Output the (X, Y) coordinate of the center of the cell containing the given text.  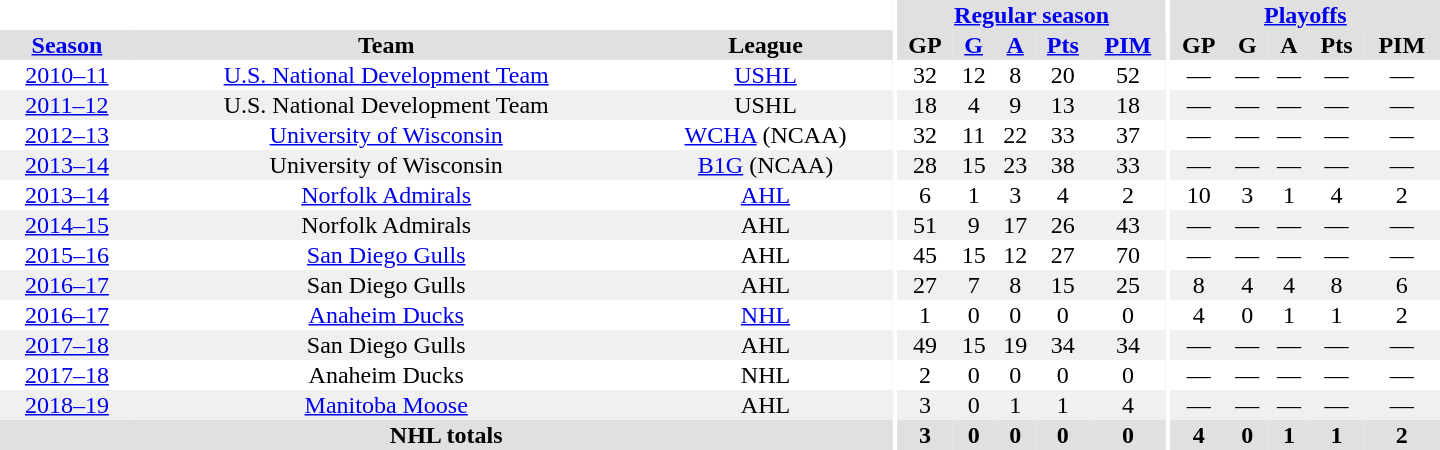
22 (1015, 135)
2014–15 (67, 225)
Manitoba Moose (386, 405)
2012–13 (67, 135)
2010–11 (67, 75)
Season (67, 45)
13 (1063, 105)
28 (925, 165)
11 (974, 135)
37 (1128, 135)
43 (1128, 225)
NHL totals (446, 435)
45 (925, 255)
26 (1063, 225)
WCHA (NCAA) (766, 135)
10 (1199, 195)
2015–16 (67, 255)
25 (1128, 285)
2018–19 (67, 405)
Playoffs (1306, 15)
51 (925, 225)
19 (1015, 345)
2011–12 (67, 105)
B1G (NCAA) (766, 165)
7 (974, 285)
Team (386, 45)
52 (1128, 75)
17 (1015, 225)
League (766, 45)
23 (1015, 165)
Regular season (1032, 15)
20 (1063, 75)
38 (1063, 165)
49 (925, 345)
70 (1128, 255)
